Return (x, y) of the center of cell containing provided text 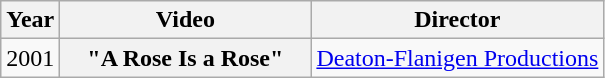
Deaton-Flanigen Productions (458, 58)
2001 (30, 58)
Year (30, 20)
Director (458, 20)
Video (186, 20)
"A Rose Is a Rose" (186, 58)
